Detect which cell encompasses the target text, then output its (x, y) center coordinate. 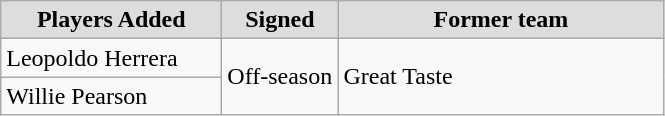
Former team (501, 20)
Great Taste (501, 77)
Leopoldo Herrera (112, 58)
Signed (280, 20)
Players Added (112, 20)
Willie Pearson (112, 96)
Off-season (280, 77)
